Capture the cell that displays the provided text and extract its [x, y] central coordinate. 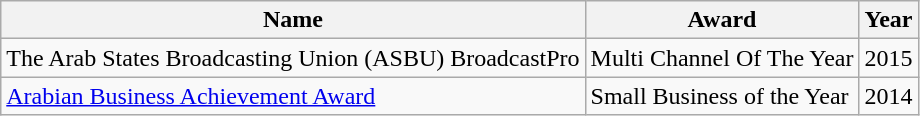
The Arab States Broadcasting Union (ASBU) BroadcastPro [293, 58]
Small Business of the Year [722, 96]
2014 [888, 96]
2015 [888, 58]
Multi Channel Of The Year [722, 58]
Award [722, 20]
Arabian Business Achievement Award [293, 96]
Year [888, 20]
Name [293, 20]
